Capture the cell that displays the provided text and extract its (x, y) central coordinate. 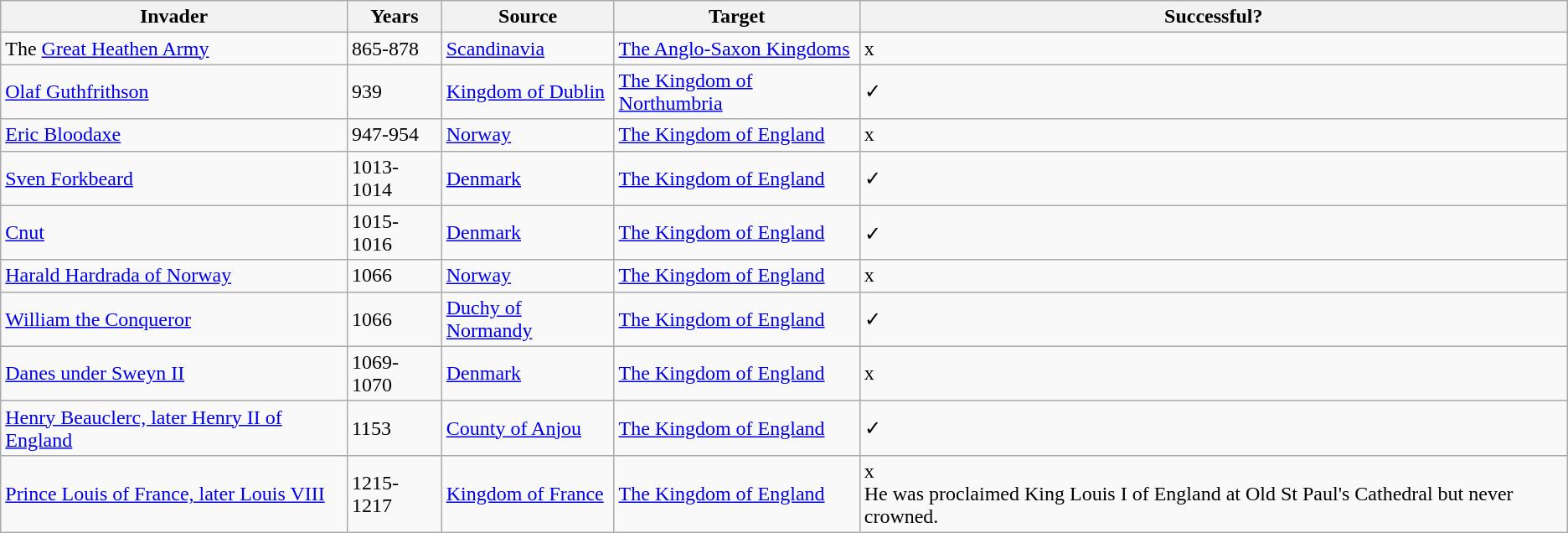
947-954 (394, 135)
Olaf Guthfrithson (174, 92)
Kingdom of Dublin (528, 92)
Successful? (1213, 17)
The Anglo-Saxon Kingdoms (737, 49)
865-878 (394, 49)
The Great Heathen Army (174, 49)
Invader (174, 17)
Harald Hardrada of Norway (174, 276)
1015-1016 (394, 233)
Source (528, 17)
Danes under Sweyn II (174, 374)
County of Anjou (528, 427)
939 (394, 92)
Target (737, 17)
Scandinavia (528, 49)
Kingdom of France (528, 494)
1013-1014 (394, 178)
1215-1217 (394, 494)
William the Conqueror (174, 318)
1153 (394, 427)
Cnut (174, 233)
Years (394, 17)
xHe was proclaimed King Louis I of England at Old St Paul's Cathedral but never crowned. (1213, 494)
The Kingdom of Northumbria (737, 92)
Eric Bloodaxe (174, 135)
Sven Forkbeard (174, 178)
1069-1070 (394, 374)
Henry Beauclerc, later Henry II of England (174, 427)
Duchy of Normandy (528, 318)
Prince Louis of France, later Louis VIII (174, 494)
